Identify which cell holds the provided text, then report its [X, Y] central coordinate. 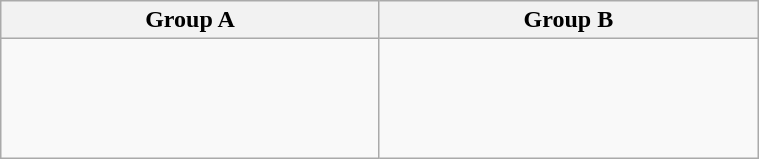
Group B [568, 20]
Group A [190, 20]
